Return the [x, y] coordinate for the center point of the cell that contains the specified text.  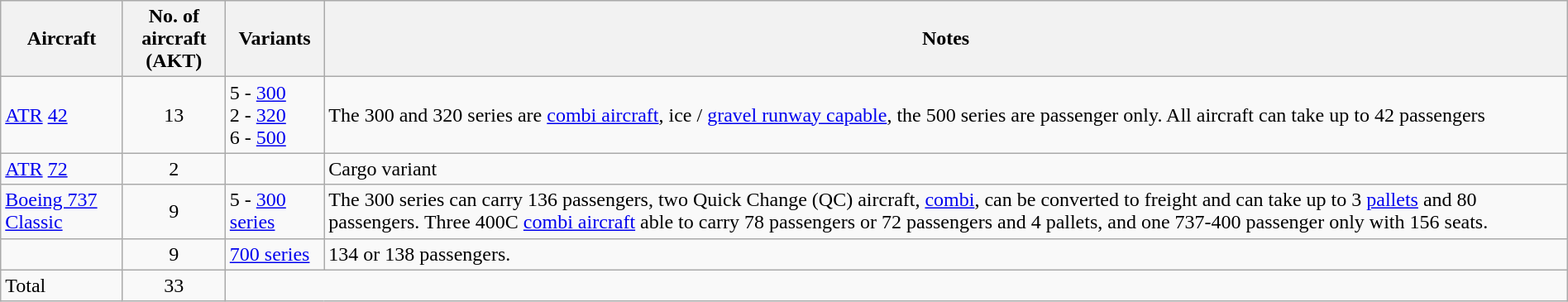
5 - 300 series [275, 212]
No. of aircraft(AKT) [174, 39]
13 [174, 115]
Cargo variant [946, 169]
Notes [946, 39]
The 300 and 320 series are combi aircraft, ice / gravel runway capable, the 500 series are passenger only. All aircraft can take up to 42 passengers [946, 115]
134 or 138 passengers. [946, 254]
700 series [275, 254]
Boeing 737 Classic [62, 212]
ATR 42 [62, 115]
ATR 72 [62, 169]
33 [174, 285]
5 - 3002 - 3206 - 500 [275, 115]
Aircraft [62, 39]
Variants [275, 39]
2 [174, 169]
Total [62, 285]
